Scan for the cell matching the given text and deliver its (x, y) coordinate at center. 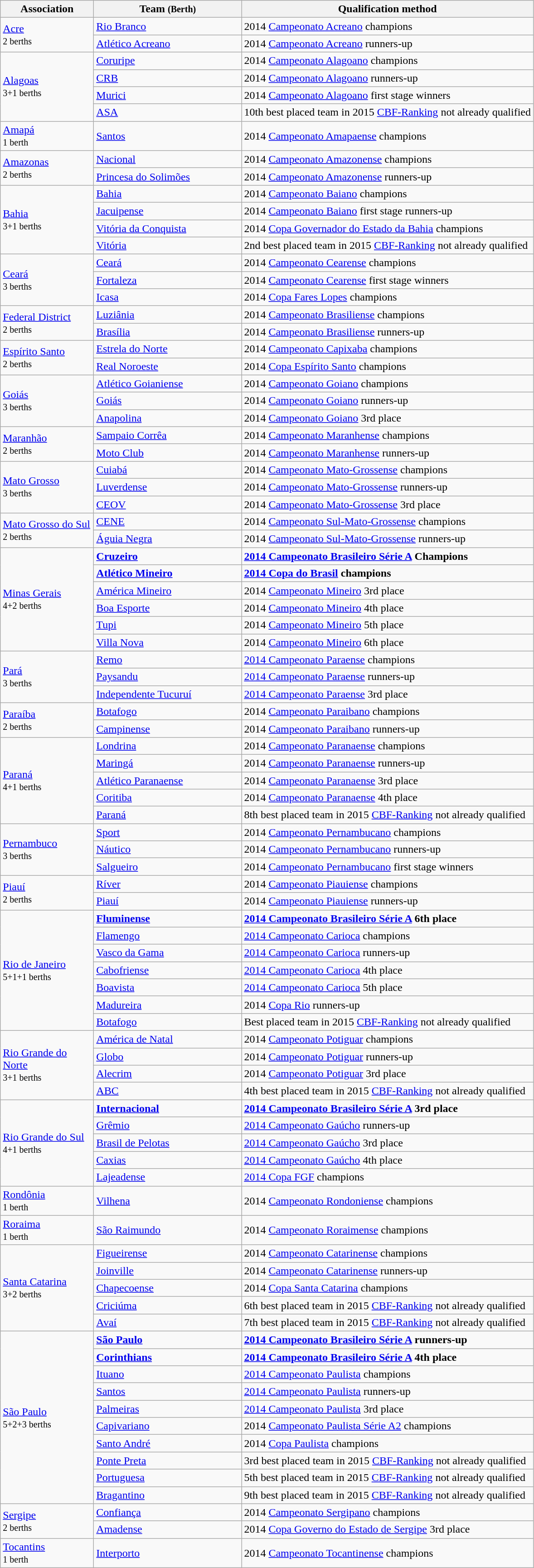
Grêmio (168, 1126)
Caxias (168, 1160)
Minas Gerais 4+2 berths (47, 599)
2014 Campeonato Mineiro 6th place (388, 642)
Paraná4+1 berths (47, 780)
2014 Campeonato Carioca champions (388, 936)
2014 Campeonato Paranaense runners-up (388, 763)
Rio Grande do Sul4+1 berths (47, 1143)
Paraná (168, 815)
2014 Campeonato Mato-Grossense champions (388, 470)
Coritiba (168, 798)
América Mineiro (168, 591)
Palmeiras (168, 1409)
Ituano (168, 1374)
Jacuipense (168, 211)
2014 Campeonato Piauiense runners-up (388, 901)
Campinense (168, 728)
2014 Campeonato Acreano runners-up (388, 44)
Qualification method (388, 9)
2014 Campeonato Gaúcho runners-up (388, 1126)
2014 Campeonato Amapaense champions (388, 136)
Chapecoense (168, 1288)
2014 Campeonato Alagoano champions (388, 61)
São Paulo 5+2+3 berths (47, 1417)
2014 Copa Fares Lopes champions (388, 297)
São Paulo (168, 1340)
2014 Campeonato Acreano champions (388, 26)
Rio Branco (168, 26)
2014 Campeonato Baiano first stage runners-up (388, 211)
ABC (168, 1091)
CEOV (168, 505)
2014 Campeonato Tocantinense champions (388, 1553)
2014 Campeonato Carioca runners-up (388, 953)
Federal District2 berths (47, 323)
Alecrim (168, 1074)
Bahia (168, 194)
Madureira (168, 1005)
2014 Campeonato Mato-Grossense runners-up (388, 487)
Ceará3 berths (47, 280)
Criciúma (168, 1305)
Sergipe2 berths (47, 1521)
Lajeadense (168, 1177)
Coruripe (168, 61)
Espírito Santo 2 berths (47, 358)
2014 Campeonato Paranaense 3rd place (388, 780)
Fortaleza (168, 280)
2014 Campeonato Cearense first stage winners (388, 280)
Moto Club (168, 452)
2014 Campeonato Cearense champions (388, 263)
Paraíba2 berths (47, 720)
Vilhena (168, 1200)
2014 Campeonato Potiguar champions (388, 1039)
Confiança (168, 1512)
2014 Campeonato Paulista champions (388, 1374)
Fluminense (168, 918)
Maringá (168, 763)
Boa Esporte (168, 608)
Princesa do Solimões (168, 176)
2014 Campeonato Roraimense champions (388, 1230)
2014 Campeonato Brasileiro Série A runners-up (388, 1340)
Londrina (168, 746)
2014 Campeonato Paraense champions (388, 660)
Boavista (168, 987)
Sport (168, 832)
7th best placed team in 2015 CBF-Ranking not already qualified (388, 1322)
2014 Campeonato Goiano 3rd place (388, 418)
Piauí2 berths (47, 893)
Cuiabá (168, 470)
Luziânia (168, 315)
10th best placed team in 2015 CBF-Ranking not already qualified (388, 112)
Best placed team in 2015 CBF-Ranking not already qualified (388, 1022)
2014 Copa FGF champions (388, 1177)
2014 Copa Paulista champions (388, 1443)
Mato Grosso3 berths (47, 487)
Brasília (168, 332)
Interporto (168, 1553)
Anapolina (168, 418)
Nacional (168, 159)
2014 Campeonato Goiano champions (388, 384)
2014 Campeonato Sul-Mato-Grossense champions (388, 522)
2014 Campeonato Potiguar runners-up (388, 1057)
8th best placed team in 2015 CBF-Ranking not already qualified (388, 815)
2014 Campeonato Pernambucano champions (388, 832)
Real Noroeste (168, 366)
Globo (168, 1057)
2014 Campeonato Mineiro 3rd place (388, 591)
2014 Campeonato Paranaense 4th place (388, 798)
Rondônia1 berth (47, 1200)
2014 Campeonato Brasiliense champions (388, 315)
2014 Campeonato Mineiro 4th place (388, 608)
Vitória (168, 246)
2014 Campeonato Carioca 4th place (388, 970)
Pernambuco3 berths (47, 850)
Ríver (168, 884)
Capivariano (168, 1426)
Ceará (168, 263)
2014 Copa Rio runners-up (388, 1005)
ASA (168, 112)
2014 Campeonato Paulista Série A2 champions (388, 1426)
6th best placed team in 2015 CBF-Ranking not already qualified (388, 1305)
Bahia3+1 berths (47, 219)
Acre2 berths (47, 35)
Rio de Janeiro5+1+1 berths (47, 970)
2014 Campeonato Rondoniense champions (388, 1200)
Luverdense (168, 487)
Association (47, 9)
Pará3 berths (47, 677)
2014 Copa Governo do Estado de Sergipe 3rd place (388, 1529)
Alagoas3+1 berths (47, 87)
Salgueiro (168, 867)
2014 Campeonato Paulista runners-up (388, 1392)
América de Natal (168, 1039)
Flamengo (168, 936)
Avaí (168, 1322)
2014 Campeonato Gaúcho 3rd place (388, 1143)
2014 Campeonato Paulista 3rd place (388, 1409)
2014 Campeonato Maranhense champions (388, 435)
Santa Catarina 3+2 berths (47, 1288)
2014 Campeonato Sul-Mato-Grossense runners-up (388, 539)
Icasa (168, 297)
CENE (168, 522)
Internacional (168, 1108)
2014 Campeonato Gaúcho 4th place (388, 1160)
2014 Campeonato Catarinense runners-up (388, 1271)
Amazonas2 berths (47, 168)
2014 Copa Governador do Estado da Bahia champions (388, 228)
CRB (168, 78)
2014 Campeonato Brasiliense runners-up (388, 332)
Vitória da Conquista (168, 228)
2014 Campeonato Alagoano runners-up (388, 78)
2014 Campeonato Sergipano champions (388, 1512)
2014 Campeonato Brasileiro Série A 4th place (388, 1357)
Goiás3 berths (47, 401)
2014 Campeonato Mato-Grossense 3rd place (388, 505)
2014 Campeonato Capixaba champions (388, 349)
Rio Grande do Norte3+1 berths (47, 1065)
Amadense (168, 1529)
Goiás (168, 401)
Estrela do Norte (168, 349)
2014 Campeonato Brasileiro Série A 6th place (388, 918)
Independente Tucuruí (168, 694)
9th best placed team in 2015 CBF-Ranking not already qualified (388, 1495)
Amapá1 berth (47, 136)
Cruzeiro (168, 556)
2014 Campeonato Piauiense champions (388, 884)
Corinthians (168, 1357)
Mato Grosso do Sul 2 berths (47, 530)
2014 Campeonato Carioca 5th place (388, 987)
2014 Campeonato Brasileiro Série A 3rd place (388, 1108)
Santo André (168, 1443)
Figueirense (168, 1253)
Remo (168, 660)
Portuguesa (168, 1478)
2014 Campeonato Brasileiro Série A Champions (388, 556)
São Raimundo (168, 1230)
Villa Nova (168, 642)
5th best placed team in 2015 CBF-Ranking not already qualified (388, 1478)
Roraima1 berth (47, 1230)
Náutico (168, 850)
Joinville (168, 1271)
Águia Negra (168, 539)
2014 Campeonato Amazonense champions (388, 159)
Sampaio Corrêa (168, 435)
2014 Campeonato Amazonense runners-up (388, 176)
Atlético Acreano (168, 44)
Piauí (168, 901)
2014 Campeonato Paraense 3rd place (388, 694)
Team (Berth) (168, 9)
Tupi (168, 625)
Bragantino (168, 1495)
2014 Campeonato Baiano champions (388, 194)
Vasco da Gama (168, 953)
Brasil de Pelotas (168, 1143)
Atlético Goianiense (168, 384)
2014 Campeonato Goiano runners-up (388, 401)
2014 Campeonato Paraibano runners-up (388, 728)
Maranhão2 berths (47, 444)
Atlético Mineiro (168, 573)
2014 Campeonato Mineiro 5th place (388, 625)
2nd best placed team in 2015 CBF-Ranking not already qualified (388, 246)
3rd best placed team in 2015 CBF-Ranking not already qualified (388, 1461)
2014 Campeonato Maranhense runners-up (388, 452)
Ponte Preta (168, 1461)
2014 Campeonato Paranaense champions (388, 746)
2014 Campeonato Alagoano first stage winners (388, 95)
4th best placed team in 2015 CBF-Ranking not already qualified (388, 1091)
Cabofriense (168, 970)
2014 Campeonato Pernambucano runners-up (388, 850)
2014 Copa Santa Catarina champions (388, 1288)
Atlético Paranaense (168, 780)
2014 Campeonato Paraibano champions (388, 711)
2014 Copa Espírito Santo champions (388, 366)
2014 Copa do Brasil champions (388, 573)
2014 Campeonato Pernambucano first stage winners (388, 867)
Murici (168, 95)
2014 Campeonato Paraense runners-up (388, 677)
Tocantins1 berth (47, 1553)
2014 Campeonato Catarinense champions (388, 1253)
Paysandu (168, 677)
2014 Campeonato Potiguar 3rd place (388, 1074)
